Detect which cell encompasses the target text, then output its (X, Y) center coordinate. 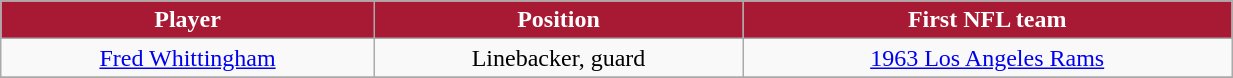
1963 Los Angeles Rams (988, 58)
Position (558, 20)
Fred Whittingham (188, 58)
Linebacker, guard (558, 58)
First NFL team (988, 20)
Player (188, 20)
